Detect which cell encompasses the target text, then output its [x, y] center coordinate. 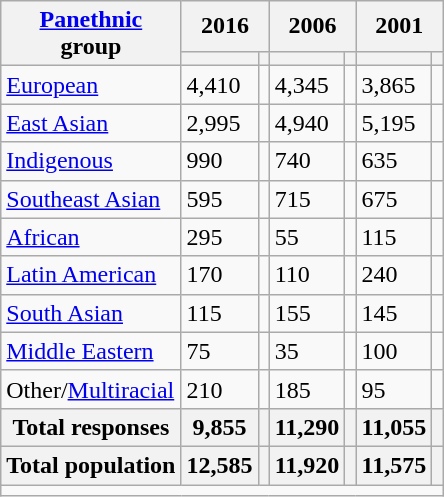
635 [394, 161]
Total responses [91, 427]
740 [307, 161]
295 [220, 237]
2016 [225, 26]
11,290 [307, 427]
South Asian [91, 313]
Total population [91, 465]
75 [220, 351]
990 [220, 161]
95 [394, 389]
2006 [312, 26]
4,345 [307, 85]
Indigenous [91, 161]
595 [220, 199]
European [91, 85]
715 [307, 199]
Other/Multiracial [91, 389]
4,940 [307, 123]
155 [307, 313]
11,055 [394, 427]
675 [394, 199]
145 [394, 313]
4,410 [220, 85]
55 [307, 237]
Panethnicgroup [91, 34]
3,865 [394, 85]
Southeast Asian [91, 199]
Latin American [91, 275]
110 [307, 275]
2,995 [220, 123]
12,585 [220, 465]
170 [220, 275]
9,855 [220, 427]
African [91, 237]
100 [394, 351]
East Asian [91, 123]
5,195 [394, 123]
11,920 [307, 465]
185 [307, 389]
11,575 [394, 465]
240 [394, 275]
210 [220, 389]
Middle Eastern [91, 351]
35 [307, 351]
2001 [400, 26]
